Search for the cell housing the specified text and yield its (x, y) center coordinate. 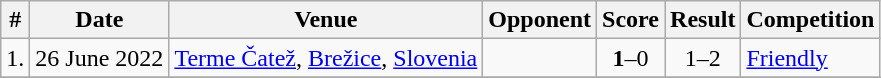
Competition (810, 20)
1–2 (703, 58)
Opponent (540, 20)
Date (100, 20)
26 June 2022 (100, 58)
1–0 (631, 58)
# (16, 20)
Result (703, 20)
1. (16, 58)
Score (631, 20)
Venue (326, 20)
Friendly (810, 58)
Terme Čatež, Brežice, Slovenia (326, 58)
